Detect which cell encompasses the target text, then output its (X, Y) center coordinate. 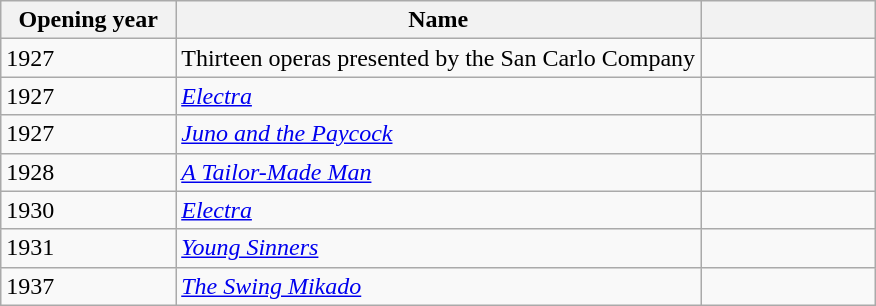
1937 (88, 286)
Juno and the Paycock (438, 134)
Opening year (88, 20)
1928 (88, 172)
1930 (88, 210)
1931 (88, 248)
Young Sinners (438, 248)
Thirteen operas presented by the San Carlo Company (438, 58)
A Tailor-Made Man (438, 172)
The Swing Mikado (438, 286)
Name (438, 20)
